Pinpoint the cell where the given text exists, returning its [x, y] midpoint coordinate. 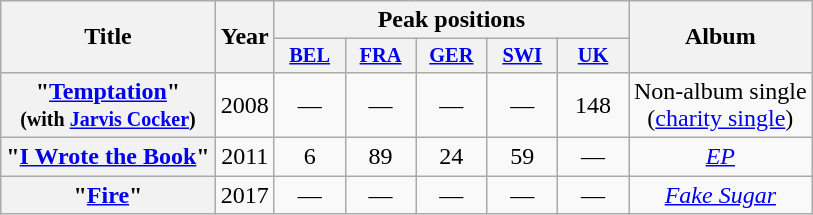
Title [108, 37]
Fake Sugar [720, 195]
89 [380, 157]
148 [594, 104]
GER [452, 56]
"I Wrote the Book" [108, 157]
Non-album single(charity single) [720, 104]
"Temptation"(with Jarvis Cocker) [108, 104]
"Fire" [108, 195]
2017 [244, 195]
UK [594, 56]
SWI [522, 56]
FRA [380, 56]
BEL [310, 56]
2011 [244, 157]
2008 [244, 104]
EP [720, 157]
Peak positions [451, 20]
Year [244, 37]
59 [522, 157]
Album [720, 37]
24 [452, 157]
6 [310, 157]
